Identify which cell holds the provided text, then report its [x, y] central coordinate. 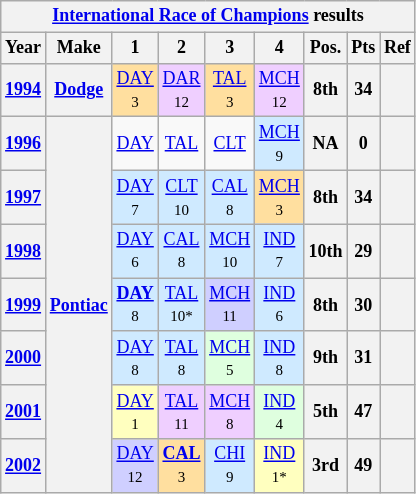
NA [326, 144]
TAL [182, 144]
1998 [24, 251]
2002 [24, 466]
DAY12 [135, 466]
IND1* [280, 466]
1999 [24, 305]
9th [326, 358]
MCH9 [280, 144]
0 [364, 144]
31 [364, 358]
3rd [326, 466]
4 [280, 48]
29 [364, 251]
3 [230, 48]
Make [78, 48]
DAY [135, 144]
1996 [24, 144]
2000 [24, 358]
International Race of Champions results [208, 16]
Dodge [78, 90]
49 [364, 466]
Pos. [326, 48]
CLT [230, 144]
DAY7 [135, 197]
DAY6 [135, 251]
Ref [398, 48]
Year [24, 48]
1994 [24, 90]
2 [182, 48]
TAL3 [230, 90]
MCH12 [280, 90]
TAL8 [182, 358]
Pontiac [78, 305]
IND4 [280, 412]
CLT10 [182, 197]
10th [326, 251]
CHI9 [230, 466]
30 [364, 305]
MCH10 [230, 251]
MCH11 [230, 305]
1997 [24, 197]
MCH5 [230, 358]
DAR12 [182, 90]
IND8 [280, 358]
TAL10* [182, 305]
IND7 [280, 251]
5th [326, 412]
TAL11 [182, 412]
MCH8 [230, 412]
47 [364, 412]
1 [135, 48]
2001 [24, 412]
MCH3 [280, 197]
CAL3 [182, 466]
DAY1 [135, 412]
IND6 [280, 305]
Pts [364, 48]
DAY3 [135, 90]
